Capture the cell that displays the provided text and extract its [x, y] central coordinate. 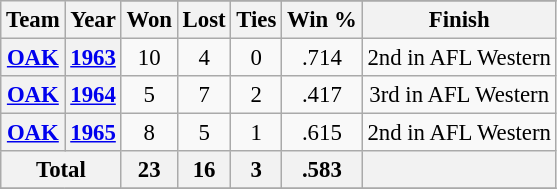
Finish [459, 20]
Won [149, 20]
16 [204, 170]
7 [204, 95]
Team [33, 20]
23 [149, 170]
1964 [93, 95]
8 [149, 133]
Total [61, 170]
1963 [93, 58]
10 [149, 58]
1965 [93, 133]
Lost [204, 20]
.417 [322, 95]
3 [256, 170]
3rd in AFL Western [459, 95]
0 [256, 58]
2 [256, 95]
.583 [322, 170]
Win % [322, 20]
4 [204, 58]
.714 [322, 58]
1 [256, 133]
Year [93, 20]
Ties [256, 20]
.615 [322, 133]
